Scan for the cell matching the given text and deliver its (x, y) coordinate at center. 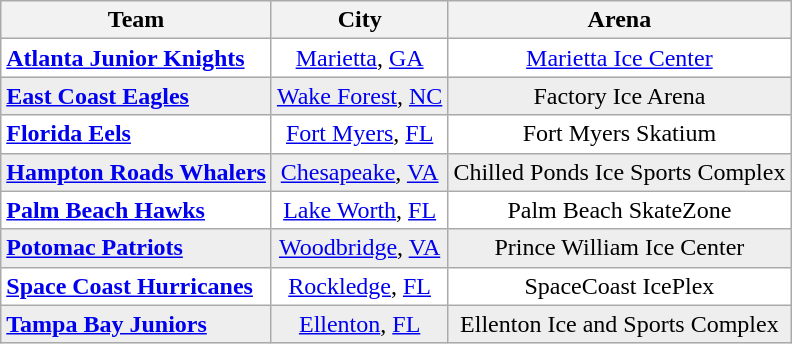
East Coast Eagles (136, 96)
SpaceCoast IcePlex (620, 286)
Arena (620, 20)
City (359, 20)
Atlanta Junior Knights (136, 58)
Space Coast Hurricanes (136, 286)
Chilled Ponds Ice Sports Complex (620, 172)
Chesapeake, VA (359, 172)
Palm Beach Hawks (136, 210)
Palm Beach SkateZone (620, 210)
Team (136, 20)
Woodbridge, VA (359, 248)
Factory Ice Arena (620, 96)
Rockledge, FL (359, 286)
Prince William Ice Center (620, 248)
Potomac Patriots (136, 248)
Lake Worth, FL (359, 210)
Florida Eels (136, 134)
Marietta, GA (359, 58)
Ellenton, FL (359, 324)
Ellenton Ice and Sports Complex (620, 324)
Hampton Roads Whalers (136, 172)
Fort Myers Skatium (620, 134)
Marietta Ice Center (620, 58)
Tampa Bay Juniors (136, 324)
Wake Forest, NC (359, 96)
Fort Myers, FL (359, 134)
